Determine the [X, Y] coordinate at the center of the cell enclosing the given text.  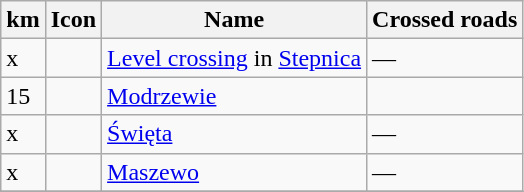
Święta [234, 134]
Name [234, 20]
15 [23, 96]
Modrzewie [234, 96]
Level crossing in Stepnica [234, 58]
Icon [73, 20]
km [23, 20]
Maszewo [234, 172]
Crossed roads [445, 20]
